Capture the cell that displays the provided text and extract its (x, y) central coordinate. 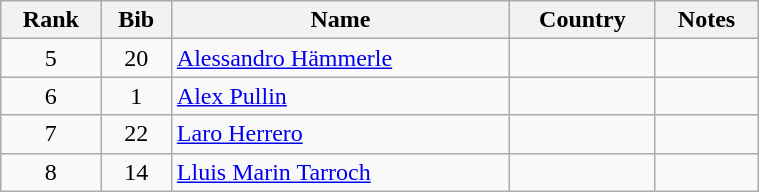
14 (136, 172)
Alex Pullin (340, 96)
1 (136, 96)
Rank (51, 20)
Bib (136, 20)
Notes (706, 20)
Alessandro Hämmerle (340, 58)
22 (136, 134)
Country (582, 20)
6 (51, 96)
Name (340, 20)
Laro Herrero (340, 134)
7 (51, 134)
20 (136, 58)
5 (51, 58)
8 (51, 172)
Lluis Marin Tarroch (340, 172)
